Search for the cell housing the specified text and yield its (X, Y) center coordinate. 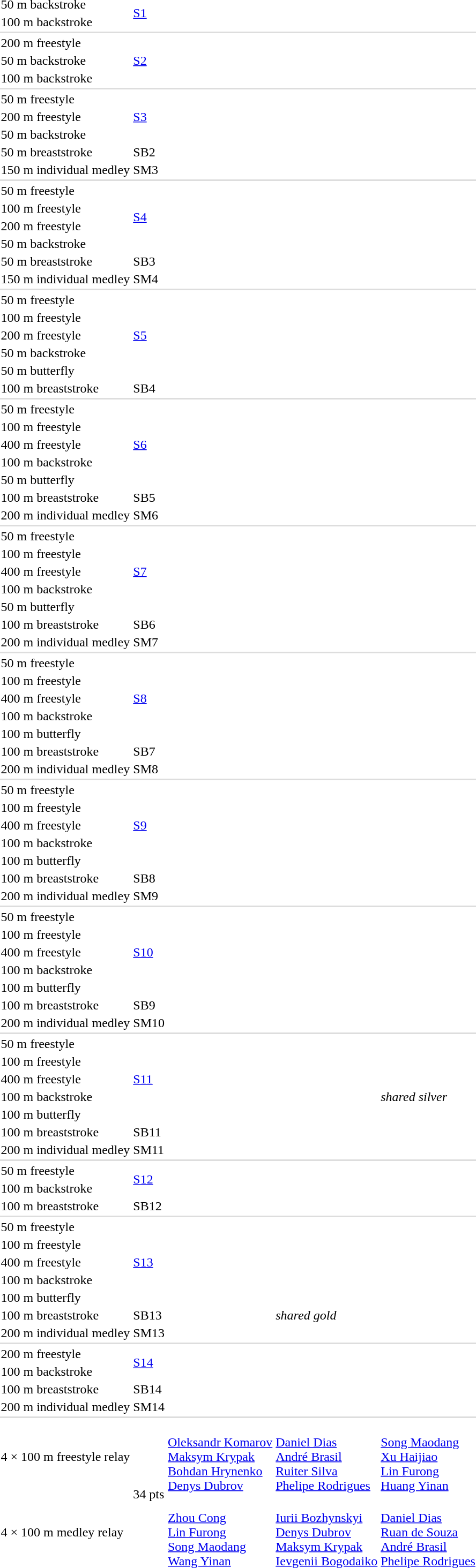
shared gold (327, 1315)
SM3 (149, 170)
SB4 (149, 388)
S2 (149, 61)
SM14 (149, 1407)
SM9 (149, 896)
SB8 (149, 878)
SB13 (149, 1315)
S3 (149, 117)
SM10 (149, 1023)
SM13 (149, 1333)
S8 (149, 698)
S12 (149, 1179)
S4 (149, 217)
S13 (149, 1262)
S10 (149, 952)
SB9 (149, 1005)
SB2 (149, 152)
S9 (149, 825)
S6 (149, 444)
SB14 (149, 1389)
S14 (149, 1362)
SB11 (149, 1132)
SB3 (149, 261)
SM4 (149, 279)
SM11 (149, 1150)
4 × 100 m freestyle relay (65, 1457)
SM6 (149, 515)
SM7 (149, 642)
S11 (149, 1079)
S7 (149, 571)
SB12 (149, 1206)
SB7 (149, 751)
Daniel DiasAndré BrasilRuiter SilvaPhelipe Rodrigues (327, 1457)
Oleksandr KomarovMaksym KrypakBohdan HrynenkoDenys Dubrov (220, 1457)
S5 (149, 335)
SB6 (149, 624)
SM8 (149, 769)
SB5 (149, 497)
